Provide the [X, Y] coordinate of the cell's center where the given text is located.  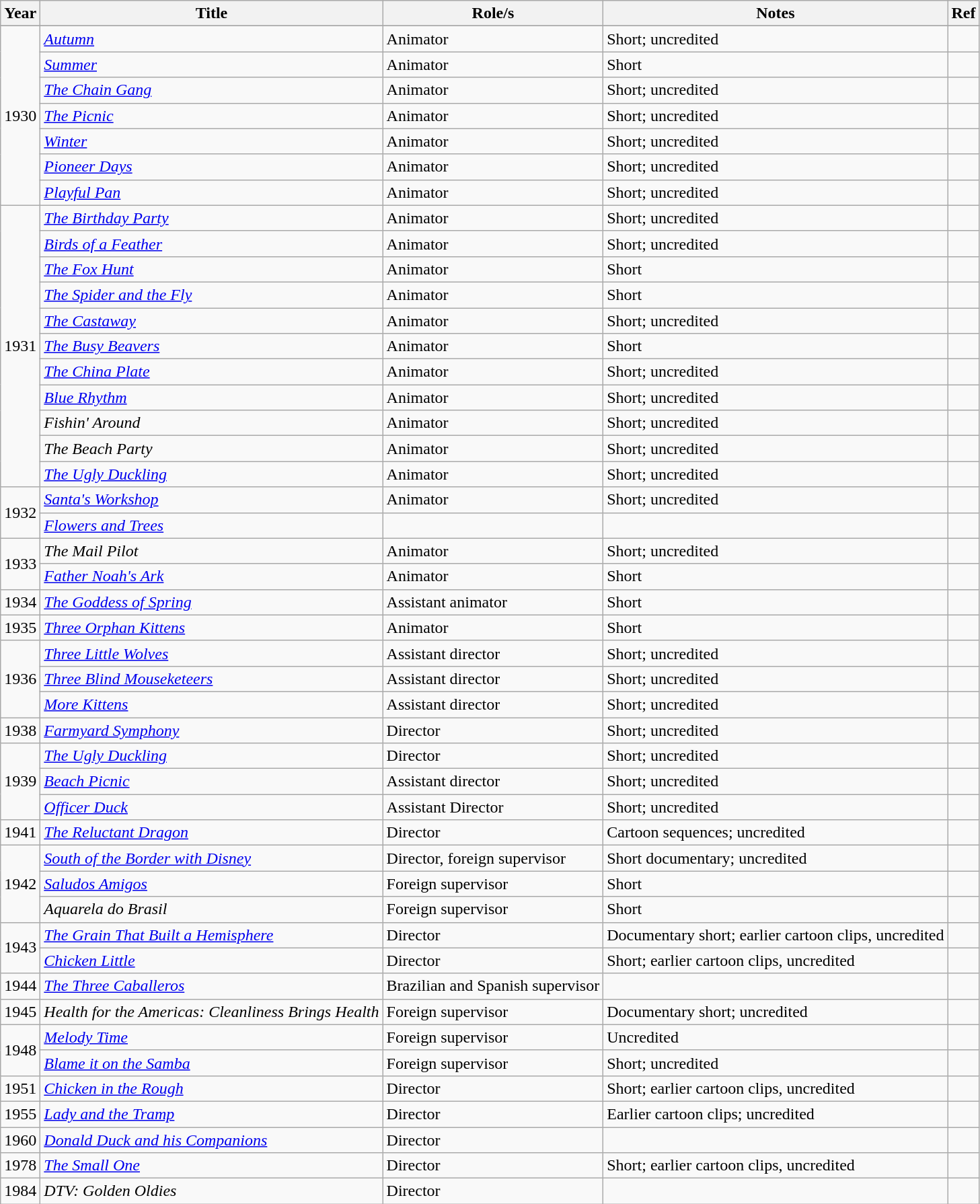
South of the Border with Disney [211, 858]
The Busy Beavers [211, 346]
Documentary short; earlier cartoon clips, uncredited [776, 935]
1939 [20, 782]
The Beach Party [211, 449]
Title [211, 13]
The Reluctant Dragon [211, 833]
Santa's Workshop [211, 500]
Aquarela do Brasil [211, 909]
1984 [20, 1191]
1930 [20, 116]
1931 [20, 346]
DTV: Golden Oldies [211, 1191]
Autumn [211, 39]
Blame it on the Samba [211, 1063]
Chicken Little [211, 961]
Notes [776, 13]
Cartoon sequences; uncredited [776, 833]
The Three Caballeros [211, 986]
Playful Pan [211, 192]
Earlier cartoon clips; uncredited [776, 1114]
1951 [20, 1088]
Winter [211, 141]
1941 [20, 833]
1944 [20, 986]
Three Blind Mouseketeers [211, 679]
1933 [20, 564]
Summer [211, 65]
Three Little Wolves [211, 653]
Flowers and Trees [211, 525]
Officer Duck [211, 807]
1935 [20, 628]
The China Plate [211, 372]
Donald Duck and his Companions [211, 1140]
Role/s [493, 13]
1936 [20, 679]
Blue Rhythm [211, 398]
The Fox Hunt [211, 269]
1938 [20, 730]
The Grain That Built a Hemisphere [211, 935]
Three Orphan Kittens [211, 628]
Fishin' Around [211, 423]
1942 [20, 884]
1978 [20, 1166]
The Picnic [211, 116]
The Birthday Party [211, 218]
Documentary short; uncredited [776, 1012]
1943 [20, 948]
Brazilian and Spanish supervisor [493, 986]
The Mail Pilot [211, 551]
Director, foreign supervisor [493, 858]
More Kittens [211, 704]
1934 [20, 602]
1960 [20, 1140]
Short documentary; uncredited [776, 858]
The Small One [211, 1166]
Chicken in the Rough [211, 1088]
The Castaway [211, 321]
Uncredited [776, 1037]
Year [20, 13]
Saludos Amigos [211, 884]
The Goddess of Spring [211, 602]
Birds of a Feather [211, 243]
1955 [20, 1114]
The Spider and the Fly [211, 295]
Ref [963, 13]
1945 [20, 1012]
Assistant Director [493, 807]
Assistant animator [493, 602]
Health for the Americas: Cleanliness Brings Health [211, 1012]
Lady and the Tramp [211, 1114]
Farmyard Symphony [211, 730]
The Chain Gang [211, 90]
Melody Time [211, 1037]
1948 [20, 1050]
Pioneer Days [211, 167]
1932 [20, 513]
Father Noah's Ark [211, 576]
Beach Picnic [211, 782]
